Return the (X, Y) coordinate for the center point of the cell that contains the specified text.  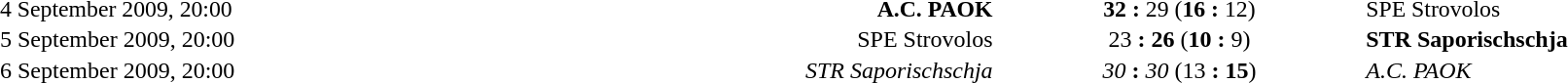
SPE Strovolos (774, 40)
23 : 26 (10 : 9) (1180, 40)
